For the text-containing cell, return its midpoint in (x, y) coordinate format. 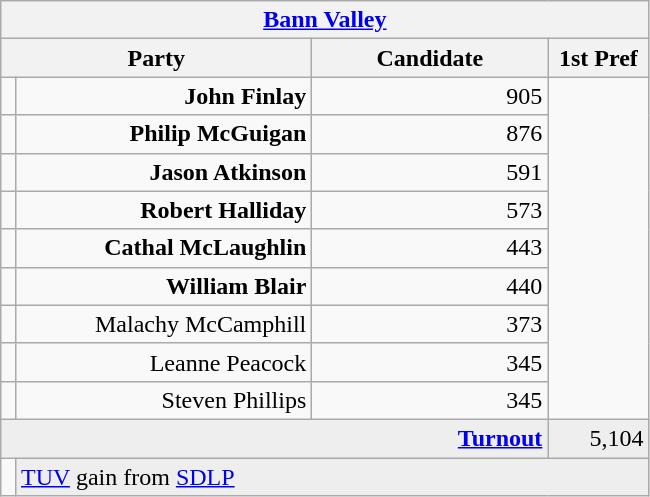
Philip McGuigan (163, 134)
Leanne Peacock (163, 362)
Jason Atkinson (163, 172)
591 (430, 172)
440 (430, 286)
Steven Phillips (163, 400)
1st Pref (598, 58)
373 (430, 324)
John Finlay (163, 96)
443 (430, 248)
William Blair (163, 286)
Candidate (430, 58)
5,104 (598, 438)
573 (430, 210)
TUV gain from SDLP (332, 477)
876 (430, 134)
Bann Valley (325, 20)
Party (156, 58)
905 (430, 96)
Turnout (274, 438)
Malachy McCamphill (163, 324)
Cathal McLaughlin (163, 248)
Robert Halliday (163, 210)
